Return (X, Y) of the center of cell containing provided text 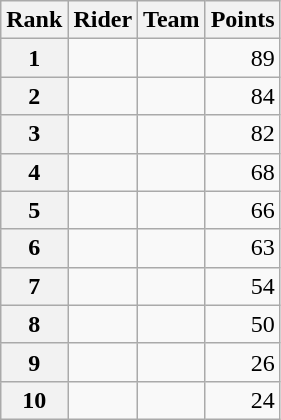
50 (242, 324)
9 (34, 362)
8 (34, 324)
Team (172, 20)
24 (242, 400)
26 (242, 362)
Points (242, 20)
66 (242, 210)
Rank (34, 20)
7 (34, 286)
4 (34, 172)
3 (34, 134)
63 (242, 248)
6 (34, 248)
5 (34, 210)
2 (34, 96)
84 (242, 96)
68 (242, 172)
54 (242, 286)
Rider (103, 20)
89 (242, 58)
82 (242, 134)
1 (34, 58)
10 (34, 400)
